Return (X, Y) of the center of cell containing provided text 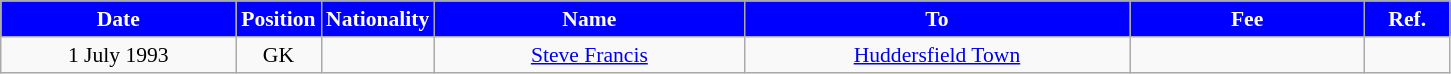
Name (589, 19)
Fee (1248, 19)
Huddersfield Town (936, 55)
To (936, 19)
Ref. (1408, 19)
Position (278, 19)
Date (118, 19)
Steve Francis (589, 55)
GK (278, 55)
Nationality (378, 19)
1 July 1993 (118, 55)
